Return the (X, Y) coordinate for the center point of the cell that contains the specified text.  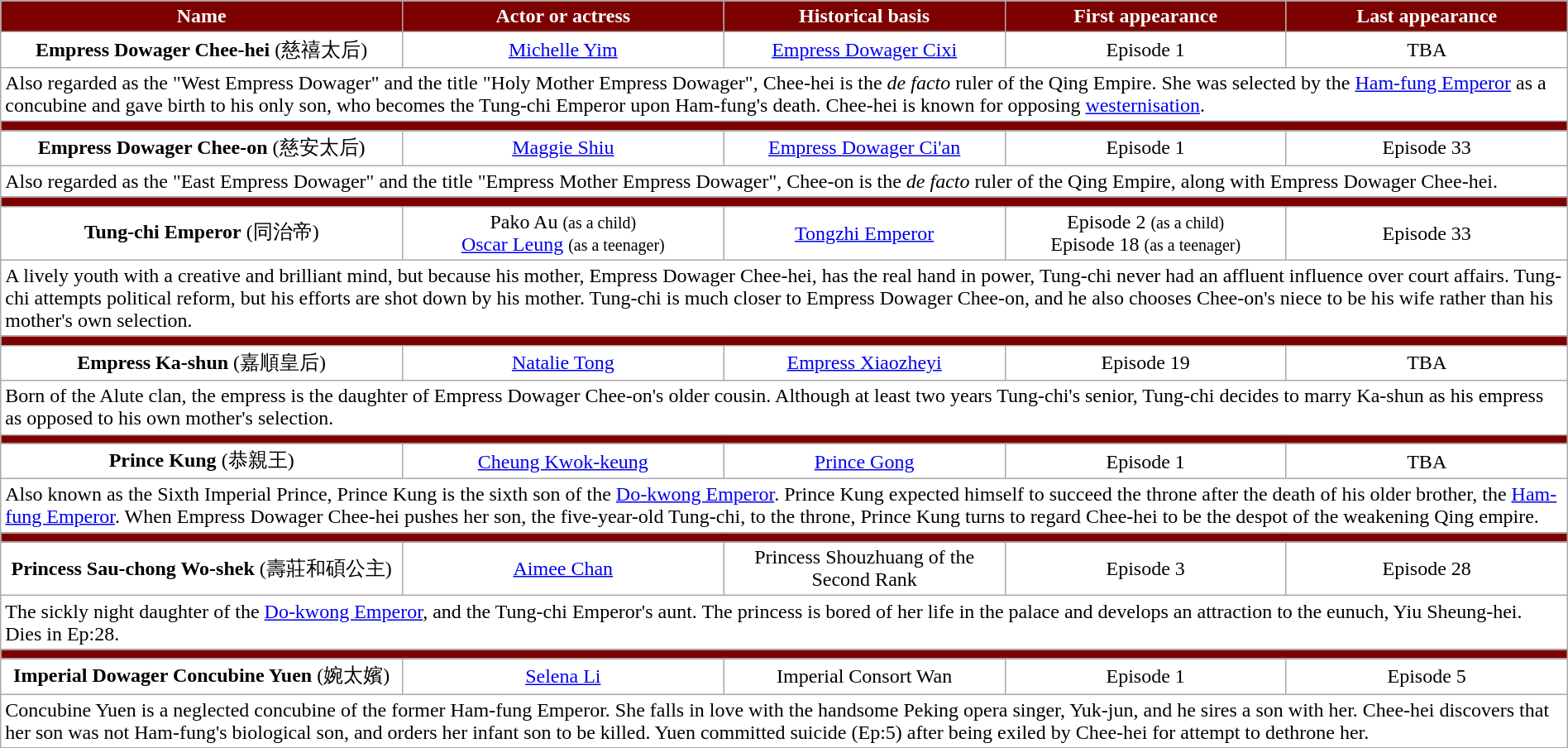
Historical basis (864, 17)
Tung-chi Emperor (同治帝) (202, 233)
Cheung Kwok-keung (564, 462)
Empress Ka-shun (嘉順皇后) (202, 362)
Episode 3 (1145, 569)
Empress Dowager Chee-hei (慈禧太后) (202, 50)
Pako Au (as a child)Oscar Leung (as a teenager) (564, 233)
Last appearance (1427, 17)
Imperial Dowager Concubine Yuen (婉太嬪) (202, 677)
Aimee Chan (564, 569)
Empress Dowager Cixi (864, 50)
Episode 5 (1427, 677)
Prince Gong (864, 462)
Actor or actress (564, 17)
Episode 28 (1427, 569)
Episode 2 (as a child)Episode 18 (as a teenager) (1145, 233)
Michelle Yim (564, 50)
Empress Xiaozheyi (864, 362)
Episode 19 (1145, 362)
Maggie Shiu (564, 149)
Imperial Consort Wan (864, 677)
First appearance (1145, 17)
Tongzhi Emperor (864, 233)
Empress Dowager Chee-on (慈安太后) (202, 149)
Selena Li (564, 677)
Empress Dowager Ci'an (864, 149)
Princess Shouzhuang of the Second Rank (864, 569)
Natalie Tong (564, 362)
Princess Sau-chong Wo-shek (壽莊和碩公主) (202, 569)
Prince Kung (恭親王) (202, 462)
Name (202, 17)
